Detect which cell encompasses the target text, then output its [X, Y] center coordinate. 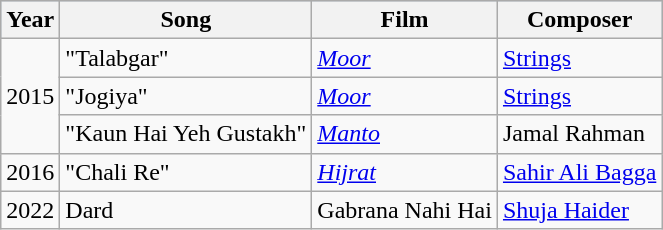
"Chali Re" [186, 172]
"Talabgar" [186, 58]
Film [405, 20]
"Kaun Hai Yeh Gustakh" [186, 134]
Hijrat [405, 172]
2015 [30, 96]
Shuja Haider [579, 210]
Gabrana Nahi Hai [405, 210]
"Jogiya" [186, 96]
Composer [579, 20]
Year [30, 20]
Sahir Ali Bagga [579, 172]
Dard [186, 210]
2022 [30, 210]
2016 [30, 172]
Manto [405, 134]
Song [186, 20]
Jamal Rahman [579, 134]
